Capture the cell that displays the provided text and extract its (X, Y) central coordinate. 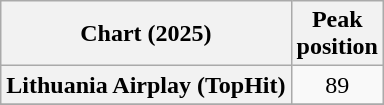
Peakposition (337, 34)
Lithuania Airplay (TopHit) (146, 85)
Chart (2025) (146, 34)
89 (337, 85)
